Determine the [X, Y] coordinate at the center of the cell enclosing the given text.  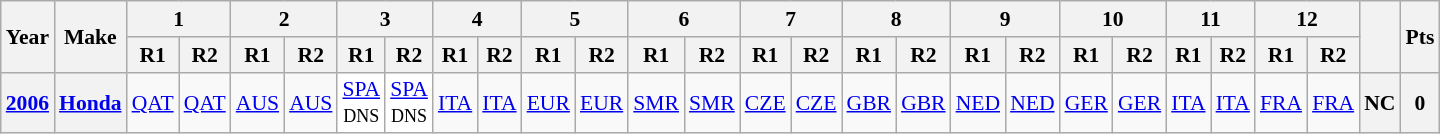
1 [179, 19]
Pts [1420, 36]
Make [90, 36]
10 [1114, 19]
3 [384, 19]
2006 [28, 102]
5 [576, 19]
6 [684, 19]
0 [1420, 102]
4 [478, 19]
9 [1006, 19]
2 [284, 19]
8 [896, 19]
Honda [90, 102]
11 [1210, 19]
NC [1380, 102]
Year [28, 36]
7 [791, 19]
12 [1307, 19]
